For the text-containing cell, return its midpoint in [X, Y] coordinate format. 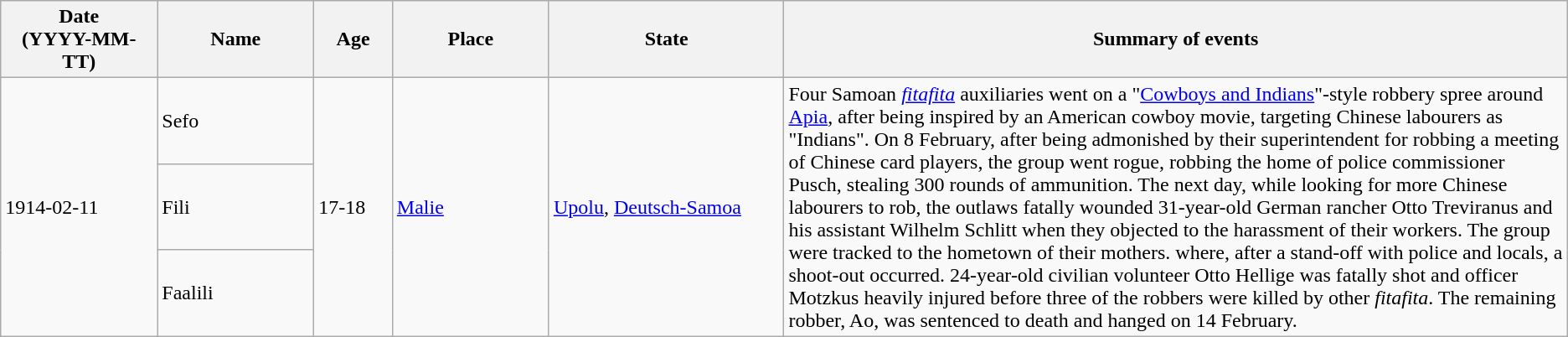
Malie [471, 207]
Summary of events [1176, 39]
Place [471, 39]
Sefo [236, 121]
1914-02-11 [79, 207]
17-18 [353, 207]
Faalili [236, 293]
Date(YYYY-MM-TT) [79, 39]
Upolu, Deutsch-Samoa [667, 207]
Name [236, 39]
Fili [236, 206]
State [667, 39]
Age [353, 39]
